For the text-containing cell, return its midpoint in (x, y) coordinate format. 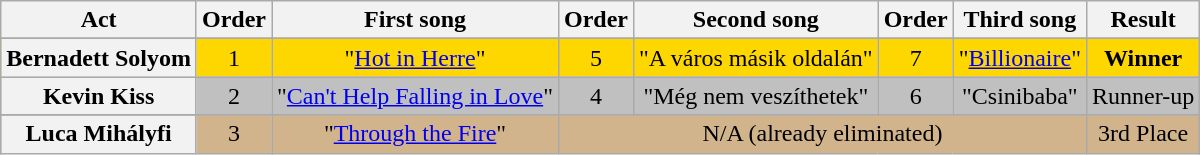
"Csinibaba" (1020, 96)
6 (916, 96)
Runner-up (1142, 96)
Act (99, 20)
"Through the Fire" (416, 134)
1 (234, 58)
"A város másik oldalán" (756, 58)
First song (416, 20)
Bernadett Solyom (99, 58)
2 (234, 96)
Third song (1020, 20)
"Hot in Herre" (416, 58)
5 (596, 58)
4 (596, 96)
7 (916, 58)
Second song (756, 20)
"Még nem veszíthetek" (756, 96)
N/A (already eliminated) (822, 134)
Result (1142, 20)
Winner (1142, 58)
"Can't Help Falling in Love" (416, 96)
Luca Mihályfi (99, 134)
3 (234, 134)
3rd Place (1142, 134)
Kevin Kiss (99, 96)
"Billionaire" (1020, 58)
